Provide the (X, Y) coordinate of the cell's center where the given text is located.  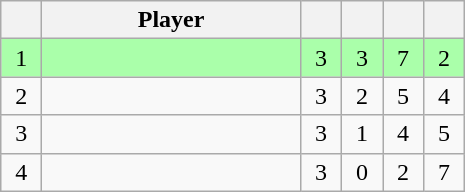
0 (362, 172)
Player (172, 20)
